Return [X, Y] of the center of cell containing provided text 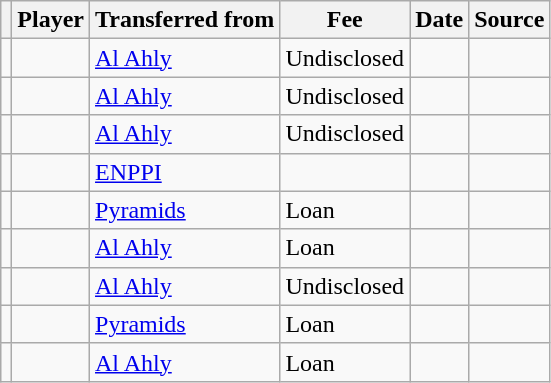
Date [440, 20]
ENPPI [185, 172]
Source [510, 20]
Player [51, 20]
Fee [345, 20]
Transferred from [185, 20]
